Find where the given text appears and provide that cell's center as (x, y) coordinate. 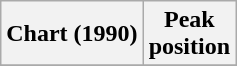
Peakposition (189, 34)
Chart (1990) (72, 34)
